Capture the cell that displays the provided text and extract its (x, y) central coordinate. 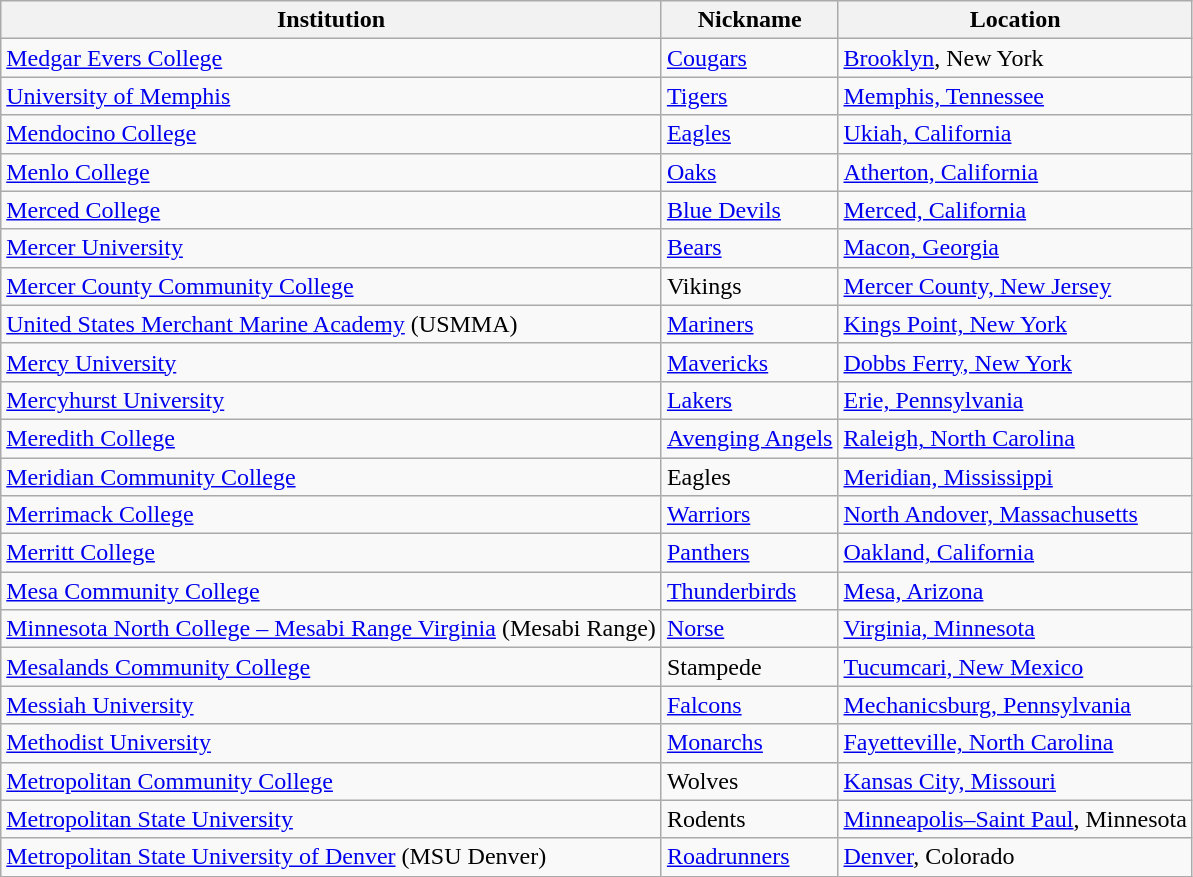
Raleigh, North Carolina (1015, 438)
Rodents (750, 819)
United States Merchant Marine Academy (USMMA) (332, 324)
Metropolitan Community College (332, 781)
Mercy University (332, 362)
Brooklyn, New York (1015, 58)
Meridian Community College (332, 477)
Menlo College (332, 172)
Tigers (750, 96)
Avenging Angels (750, 438)
Mercer County Community College (332, 286)
Merritt College (332, 553)
Vikings (750, 286)
Atherton, California (1015, 172)
Norse (750, 629)
Merced, California (1015, 210)
Merced College (332, 210)
Merrimack College (332, 515)
Oaks (750, 172)
Tucumcari, New Mexico (1015, 667)
Warriors (750, 515)
Mavericks (750, 362)
Ukiah, California (1015, 134)
Metropolitan State University of Denver (MSU Denver) (332, 857)
Minneapolis–Saint Paul, Minnesota (1015, 819)
Institution (332, 20)
Dobbs Ferry, New York (1015, 362)
Mechanicsburg, Pennsylvania (1015, 705)
Mesa, Arizona (1015, 591)
Erie, Pennsylvania (1015, 400)
Mercyhurst University (332, 400)
Panthers (750, 553)
Blue Devils (750, 210)
Stampede (750, 667)
Bears (750, 248)
Minnesota North College – Mesabi Range Virginia (Mesabi Range) (332, 629)
Kansas City, Missouri (1015, 781)
Fayetteville, North Carolina (1015, 743)
Monarchs (750, 743)
Mesalands Community College (332, 667)
Methodist University (332, 743)
Medgar Evers College (332, 58)
Messiah University (332, 705)
Denver, Colorado (1015, 857)
Location (1015, 20)
Cougars (750, 58)
Mesa Community College (332, 591)
Memphis, Tennessee (1015, 96)
Falcons (750, 705)
Mercer County, New Jersey (1015, 286)
Meridian, Mississippi (1015, 477)
Kings Point, New York (1015, 324)
University of Memphis (332, 96)
Mercer University (332, 248)
Roadrunners (750, 857)
Macon, Georgia (1015, 248)
Virginia, Minnesota (1015, 629)
Metropolitan State University (332, 819)
Mariners (750, 324)
Nickname (750, 20)
Meredith College (332, 438)
Lakers (750, 400)
Thunderbirds (750, 591)
Mendocino College (332, 134)
North Andover, Massachusetts (1015, 515)
Oakland, California (1015, 553)
Wolves (750, 781)
